Search for the cell housing the specified text and yield its (X, Y) center coordinate. 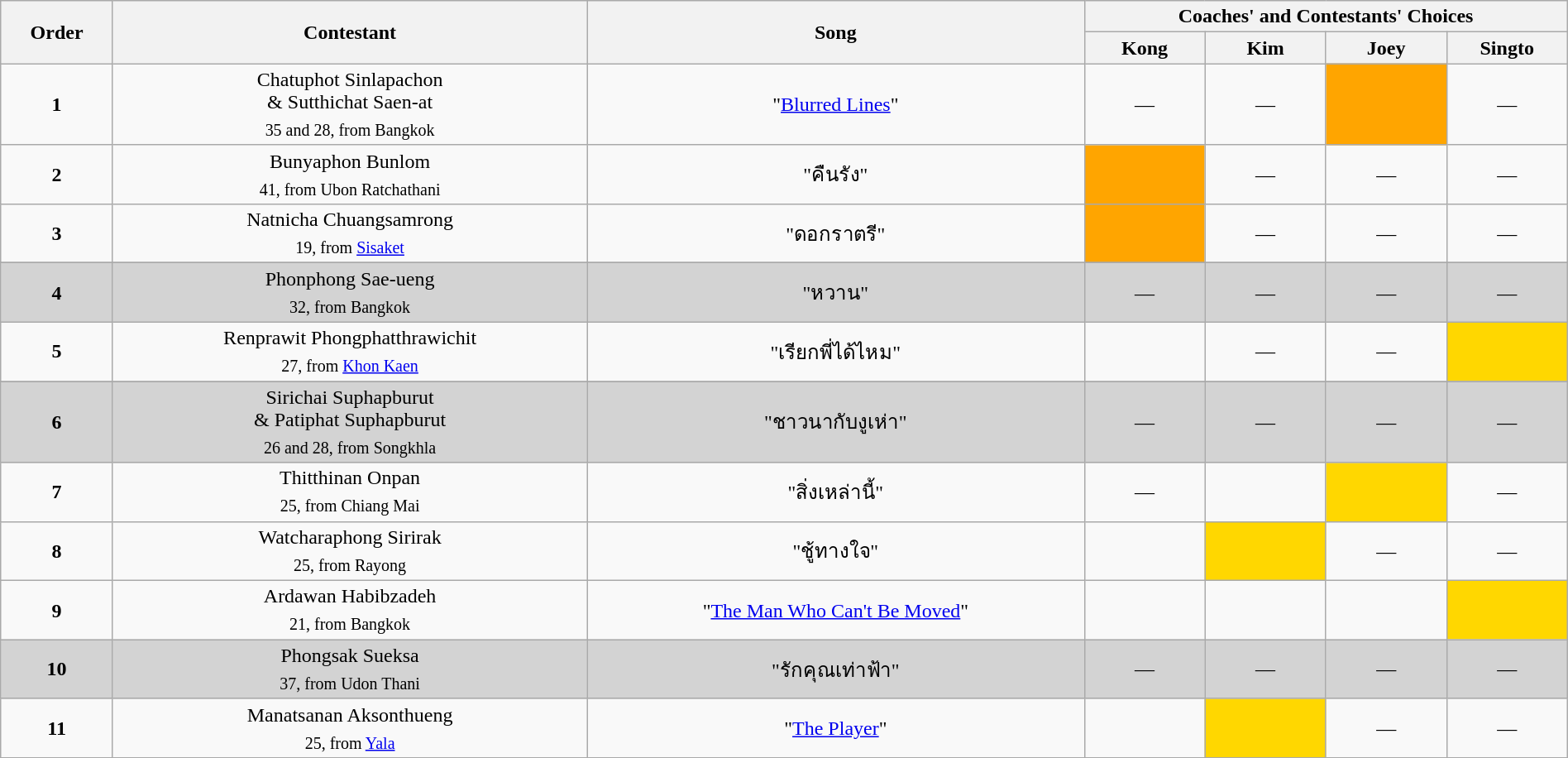
Phongsak Sueksa37, from Udon Thani (349, 669)
"หวาน" (835, 293)
"รักคุณเท่าฟ้า" (835, 669)
3 (57, 233)
"The Player" (835, 728)
Chatuphot Sinlapachon& Sutthichat Saen-at35 and 28, from Bangkok (349, 104)
Order (57, 32)
"Blurred Lines" (835, 104)
8 (57, 551)
10 (57, 669)
1 (57, 104)
9 (57, 611)
Contestant (349, 32)
"The Man Who Can't Be Moved" (835, 611)
"คืนรัง" (835, 174)
4 (57, 293)
"ดอกราตรี" (835, 233)
Bunyaphon Bunlom41, from Ubon Ratchathani (349, 174)
"สิ่งเหล่านี้" (835, 492)
Natnicha Chuangsamrong19, from Sisaket (349, 233)
Joey (1386, 48)
11 (57, 728)
6 (57, 422)
Sirichai Suphapburut& Patiphat Suphapburut26 and 28, from Songkhla (349, 422)
"เรียกพี่ได้ไหม" (835, 351)
Manatsanan Aksonthueng25, from Yala (349, 728)
Watcharaphong Sirirak25, from Rayong (349, 551)
7 (57, 492)
5 (57, 351)
Ardawan Habibzadeh21, from Bangkok (349, 611)
Renprawit Phongphatthrawichit27, from Khon Kaen (349, 351)
"ชาวนากับงูเห่า" (835, 422)
Singto (1507, 48)
Kim (1265, 48)
Kong (1145, 48)
"ชู้ทางใจ" (835, 551)
2 (57, 174)
Coaches' and Contestants' Choices (1326, 17)
Phonphong Sae-ueng32, from Bangkok (349, 293)
Song (835, 32)
Thitthinan Onpan25, from Chiang Mai (349, 492)
